For the text-containing cell, return its midpoint in (X, Y) coordinate format. 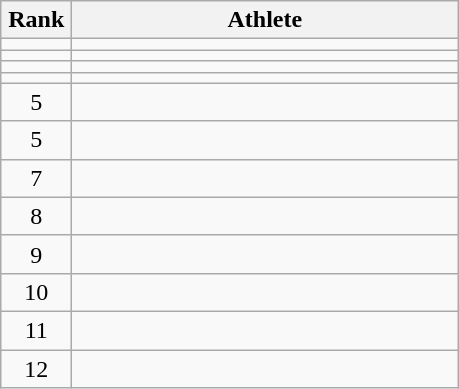
7 (36, 178)
10 (36, 292)
9 (36, 254)
11 (36, 330)
8 (36, 216)
Athlete (265, 20)
12 (36, 369)
Rank (36, 20)
